Find where the given text appears and provide that cell's center as (x, y) coordinate. 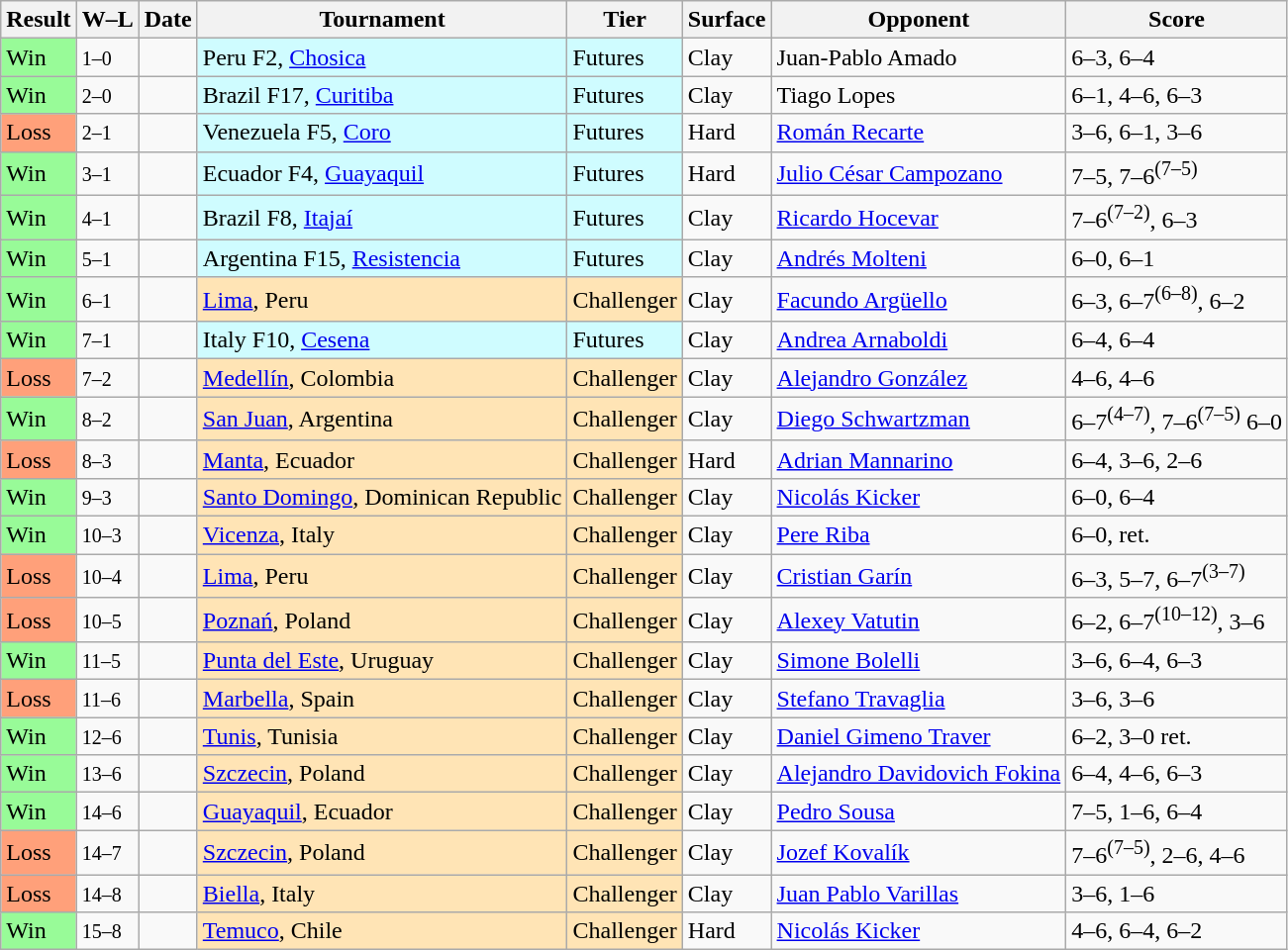
Brazil F8, Itajaí (382, 218)
Tiago Lopes (919, 95)
6–3, 5–7, 6–7(3–7) (1177, 576)
Surface (727, 20)
6–0, ret. (1177, 535)
3–6, 6–1, 3–6 (1177, 133)
Facundo Argüello (919, 299)
Simone Bolelli (919, 661)
4–1 (107, 218)
Ricardo Hocevar (919, 218)
Juan Pablo Varillas (919, 894)
Score (1177, 20)
Poznań, Poland (382, 619)
Tunis, Tunisia (382, 736)
8–2 (107, 420)
3–6, 6–4, 6–3 (1177, 661)
Román Recarte (919, 133)
15–8 (107, 931)
7–2 (107, 378)
Jozef Kovalík (919, 853)
Brazil F17, Curitiba (382, 95)
14–7 (107, 853)
Punta del Este, Uruguay (382, 661)
Pedro Sousa (919, 811)
Ecuador F4, Guayaquil (382, 174)
3–6, 3–6 (1177, 699)
6–3, 6–7(6–8), 6–2 (1177, 299)
Adrian Mannarino (919, 459)
10–4 (107, 576)
Temuco, Chile (382, 931)
Guayaquil, Ecuador (382, 811)
Diego Schwartzman (919, 420)
11–5 (107, 661)
Argentina F15, Resistencia (382, 258)
6–0, 6–1 (1177, 258)
13–6 (107, 774)
Manta, Ecuador (382, 459)
Tier (625, 20)
Andrés Molteni (919, 258)
3–6, 1–6 (1177, 894)
7–5, 1–6, 6–4 (1177, 811)
Tournament (382, 20)
10–3 (107, 535)
6–1, 4–6, 6–3 (1177, 95)
Andrea Arnaboldi (919, 340)
Alejandro González (919, 378)
6–4, 3–6, 2–6 (1177, 459)
Juan-Pablo Amado (919, 57)
Venezuela F5, Coro (382, 133)
2–0 (107, 95)
6–2, 6–7(10–12), 3–6 (1177, 619)
Marbella, Spain (382, 699)
Biella, Italy (382, 894)
14–6 (107, 811)
Alexey Vatutin (919, 619)
11–6 (107, 699)
8–3 (107, 459)
6–2, 3–0 ret. (1177, 736)
W–L (107, 20)
Medellín, Colombia (382, 378)
6–0, 6–4 (1177, 497)
Alejandro Davidovich Fokina (919, 774)
5–1 (107, 258)
Italy F10, Cesena (382, 340)
7–5, 7–6(7–5) (1177, 174)
7–6(7–2), 6–3 (1177, 218)
Vicenza, Italy (382, 535)
6–1 (107, 299)
6–3, 6–4 (1177, 57)
10–5 (107, 619)
6–4, 6–4 (1177, 340)
12–6 (107, 736)
Cristian Garín (919, 576)
Julio César Campozano (919, 174)
Pere Riba (919, 535)
San Juan, Argentina (382, 420)
Peru F2, Chosica (382, 57)
Date (168, 20)
Stefano Travaglia (919, 699)
1–0 (107, 57)
7–1 (107, 340)
6–7(4–7), 7–6(7–5) 6–0 (1177, 420)
4–6, 4–6 (1177, 378)
3–1 (107, 174)
Result (39, 20)
Santo Domingo, Dominican Republic (382, 497)
7–6(7–5), 2–6, 4–6 (1177, 853)
Opponent (919, 20)
14–8 (107, 894)
4–6, 6–4, 6–2 (1177, 931)
Daniel Gimeno Traver (919, 736)
6–4, 4–6, 6–3 (1177, 774)
9–3 (107, 497)
2–1 (107, 133)
